Pinpoint the cell where the given text exists, returning its [X, Y] midpoint coordinate. 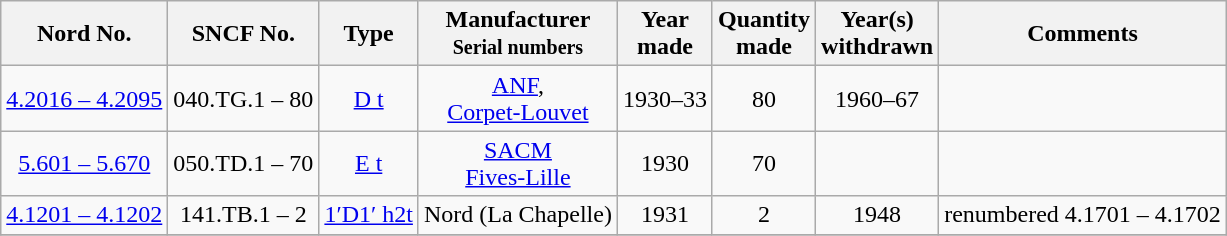
70 [764, 164]
1930 [664, 164]
1′D1′ h2t [369, 215]
1931 [664, 215]
1960–67 [878, 98]
Comments [1083, 34]
D t [369, 98]
ANF,Corpet-Louvet [518, 98]
E t [369, 164]
ManufacturerSerial numbers [518, 34]
Nord No. [84, 34]
Type [369, 34]
Nord (La Chapelle) [518, 215]
80 [764, 98]
Quantitymade [764, 34]
SNCF No. [244, 34]
Year(s)withdrawn [878, 34]
1948 [878, 215]
4.2016 – 4.2095 [84, 98]
SACMFives-Lille [518, 164]
050.TD.1 – 70 [244, 164]
2 [764, 215]
Yearmade [664, 34]
040.TG.1 – 80 [244, 98]
4.1201 – 4.1202 [84, 215]
5.601 – 5.670 [84, 164]
141.TB.1 – 2 [244, 215]
1930–33 [664, 98]
renumbered 4.1701 – 4.1702 [1083, 215]
